Provide the (x, y) coordinate of the cell's center where the given text is located.  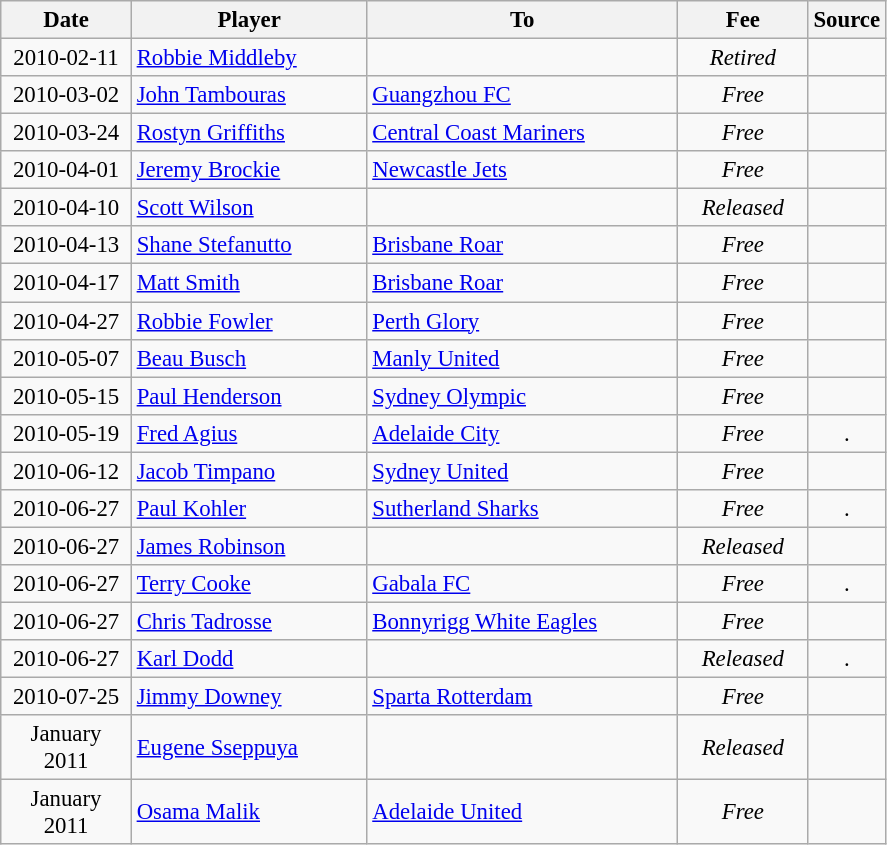
Date (66, 20)
2010-06-12 (66, 471)
Robbie Fowler (249, 321)
2010-05-07 (66, 358)
Paul Kohler (249, 509)
Rostyn Griffiths (249, 133)
Sutherland Sharks (522, 509)
Source (846, 20)
Robbie Middleby (249, 58)
Karl Dodd (249, 659)
Fee (744, 20)
Shane Stefanutto (249, 245)
Paul Henderson (249, 396)
Gabala FC (522, 584)
Terry Cooke (249, 584)
2010-07-25 (66, 697)
2010-04-27 (66, 321)
2010-03-02 (66, 95)
Fred Agius (249, 433)
Newcastle Jets (522, 170)
Osama Malik (249, 812)
Perth Glory (522, 321)
Jimmy Downey (249, 697)
Adelaide City (522, 433)
2010-03-24 (66, 133)
Chris Tadrosse (249, 621)
James Robinson (249, 546)
2010-02-11 (66, 58)
Scott Wilson (249, 208)
Sydney United (522, 471)
Jeremy Brockie (249, 170)
2010-04-13 (66, 245)
Retired (744, 58)
Manly United (522, 358)
2010-04-01 (66, 170)
Beau Busch (249, 358)
Guangzhou FC (522, 95)
2010-05-19 (66, 433)
Central Coast Mariners (522, 133)
Bonnyrigg White Eagles (522, 621)
Eugene Sseppuya (249, 748)
John Tambouras (249, 95)
2010-04-10 (66, 208)
Player (249, 20)
Adelaide United (522, 812)
2010-05-15 (66, 396)
Matt Smith (249, 283)
2010-04-17 (66, 283)
Jacob Timpano (249, 471)
Sydney Olympic (522, 396)
Sparta Rotterdam (522, 697)
To (522, 20)
